Identify which cell holds the provided text, then report its (X, Y) central coordinate. 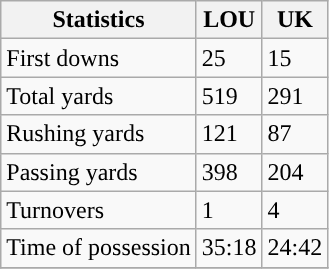
Total yards (99, 96)
Turnovers (99, 210)
Rushing yards (99, 134)
35:18 (229, 248)
25 (229, 58)
LOU (229, 20)
UK (295, 20)
291 (295, 96)
4 (295, 210)
24:42 (295, 248)
Statistics (99, 20)
Passing yards (99, 172)
1 (229, 210)
204 (295, 172)
519 (229, 96)
121 (229, 134)
Time of possession (99, 248)
15 (295, 58)
87 (295, 134)
First downs (99, 58)
398 (229, 172)
